Search for the cell housing the specified text and yield its (x, y) center coordinate. 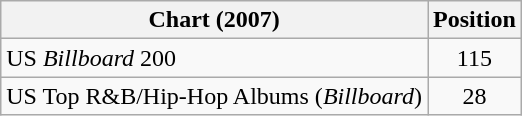
Position (475, 20)
US Top R&B/Hip-Hop Albums (Billboard) (214, 96)
115 (475, 58)
Chart (2007) (214, 20)
US Billboard 200 (214, 58)
28 (475, 96)
